For the text-containing cell, return its midpoint in [X, Y] coordinate format. 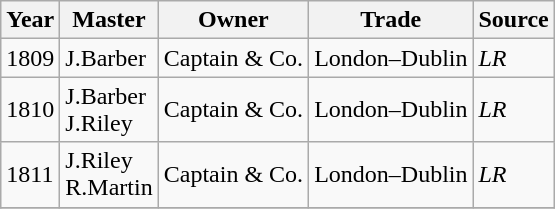
Trade [391, 20]
J.Barber [109, 58]
Source [514, 20]
1809 [30, 58]
1810 [30, 110]
1811 [30, 174]
Owner [233, 20]
Year [30, 20]
Master [109, 20]
J.RileyR.Martin [109, 174]
J.BarberJ.Riley [109, 110]
